Scan for the cell matching the given text and deliver its [x, y] coordinate at center. 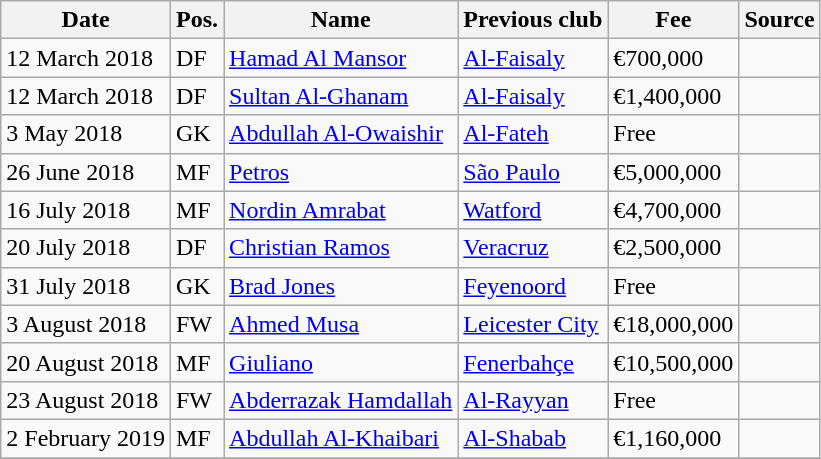
Abdullah Al-Owaishir [341, 134]
Previous club [533, 20]
Ahmed Musa [341, 324]
€5,000,000 [674, 172]
Name [341, 20]
Petros [341, 172]
Christian Ramos [341, 248]
16 July 2018 [86, 210]
Abderrazak Hamdallah [341, 400]
€1,160,000 [674, 438]
€10,500,000 [674, 362]
Date [86, 20]
€2,500,000 [674, 248]
Nordin Amrabat [341, 210]
São Paulo [533, 172]
Feyenoord [533, 286]
Sultan Al-Ghanam [341, 96]
Giuliano [341, 362]
26 June 2018 [86, 172]
Al-Rayyan [533, 400]
Al-Shabab [533, 438]
Source [780, 20]
31 July 2018 [86, 286]
3 August 2018 [86, 324]
23 August 2018 [86, 400]
3 May 2018 [86, 134]
2 February 2019 [86, 438]
Pos. [196, 20]
€18,000,000 [674, 324]
Veracruz [533, 248]
Abdullah Al-Khaibari [341, 438]
Watford [533, 210]
Fee [674, 20]
Hamad Al Mansor [341, 58]
20 August 2018 [86, 362]
Brad Jones [341, 286]
Fenerbahçe [533, 362]
€700,000 [674, 58]
€1,400,000 [674, 96]
Al-Fateh [533, 134]
Leicester City [533, 324]
€4,700,000 [674, 210]
20 July 2018 [86, 248]
